Search for the cell housing the specified text and yield its [X, Y] center coordinate. 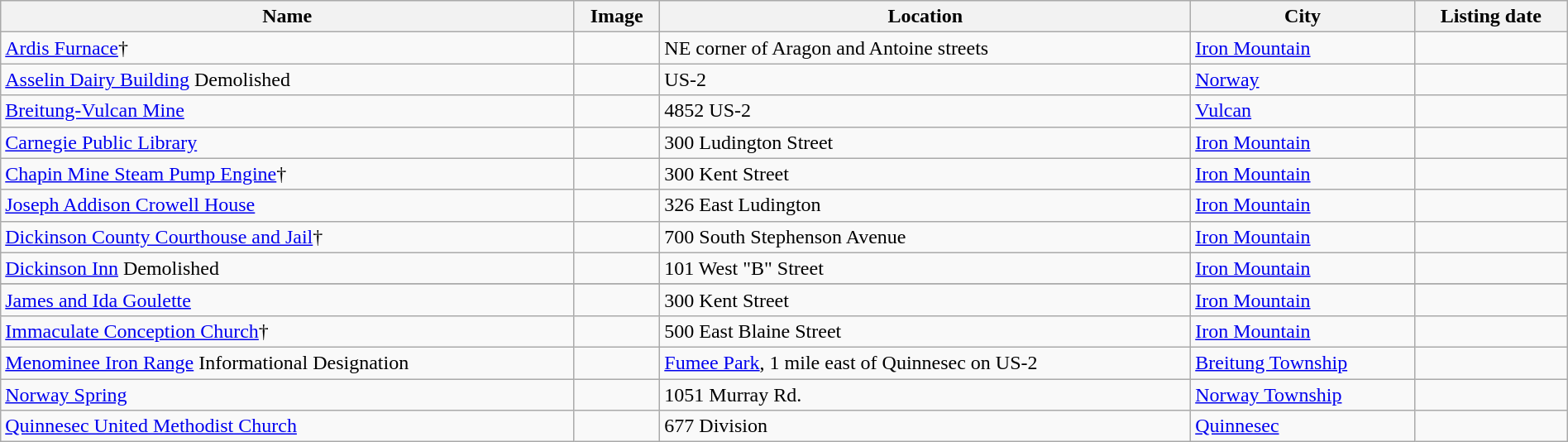
Chapin Mine Steam Pump Engine† [288, 174]
NE corner of Aragon and Antoine streets [925, 48]
Ardis Furnace† [288, 48]
4852 US-2 [925, 111]
101 West "B" Street [925, 268]
Quinnesec [1303, 426]
Listing date [1490, 17]
Dickinson Inn Demolished [288, 268]
Norway Spring [288, 395]
Joseph Addison Crowell House [288, 205]
500 East Blaine Street [925, 331]
Asselin Dairy Building Demolished [288, 79]
Dickinson County Courthouse and Jail† [288, 237]
Quinnesec United Methodist Church [288, 426]
Image [617, 17]
700 South Stephenson Avenue [925, 237]
326 East Ludington [925, 205]
Norway [1303, 79]
677 Division [925, 426]
Name [288, 17]
Norway Township [1303, 395]
Fumee Park, 1 mile east of Quinnesec on US-2 [925, 363]
Breitung-Vulcan Mine [288, 111]
Immaculate Conception Church† [288, 331]
Menominee Iron Range Informational Designation [288, 363]
Vulcan [1303, 111]
Carnegie Public Library [288, 142]
James and Ida Goulette [288, 300]
City [1303, 17]
Location [925, 17]
US-2 [925, 79]
Breitung Township [1303, 363]
300 Ludington Street [925, 142]
1051 Murray Rd. [925, 395]
